Detect which cell encompasses the target text, then output its [X, Y] center coordinate. 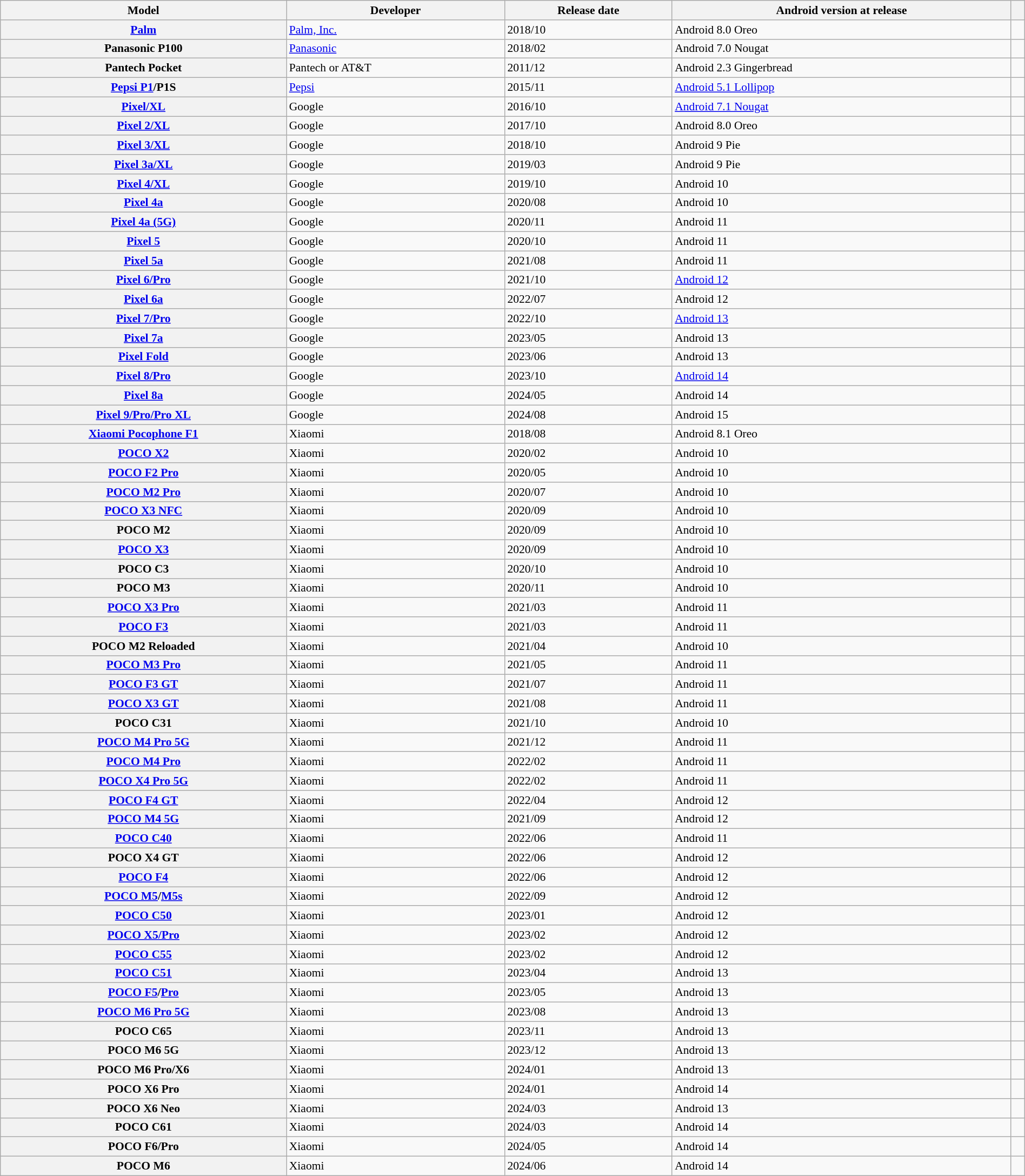
Android 7.0 Nougat [841, 49]
2022/09 [588, 896]
POCO M2 Reloaded [144, 646]
2021/12 [588, 742]
POCO F2 Pro [144, 473]
POCO M6 [144, 1166]
2020/05 [588, 473]
Pixel 2/XL [144, 126]
POCO X3 NFC [144, 511]
2021/04 [588, 646]
POCO M3 [144, 588]
2023/11 [588, 1031]
POCO M5/M5s [144, 896]
2021/09 [588, 819]
POCO X6 Neo [144, 1108]
2022/04 [588, 800]
2016/10 [588, 107]
2015/11 [588, 88]
POCO M6 Pro 5G [144, 1012]
Android 15 [841, 415]
Pixel 8/Pro [144, 376]
2019/10 [588, 184]
Pixel 7a [144, 338]
POCO X3 [144, 550]
Release date [588, 10]
Pixel 3a/XL [144, 164]
POCO X4 GT [144, 858]
2020/02 [588, 454]
2018/08 [588, 434]
2021/05 [588, 665]
Pepsi [396, 88]
POCO F3 GT [144, 685]
POCO X4 Pro 5G [144, 781]
Android 2.3 Gingerbread [841, 68]
POCO M4 Pro 5G [144, 742]
POCO C55 [144, 954]
2024/08 [588, 415]
2020/08 [588, 203]
POCO C61 [144, 1127]
Pantech or AT&T [396, 68]
Panasonic [396, 49]
Pixel/XL [144, 107]
POCO C50 [144, 916]
2019/03 [588, 164]
Pixel 4a (5G) [144, 222]
Pixel 9/Pro/Pro XL [144, 415]
POCO F4 GT [144, 800]
POCO X6 Pro [144, 1089]
Pantech Pocket [144, 68]
Palm, Inc. [396, 30]
POCO M4 5G [144, 819]
2011/12 [588, 68]
Xiaomi Pocophone F1 [144, 434]
2017/10 [588, 126]
Pixel 5a [144, 261]
Pepsi P1/P1S [144, 88]
POCO C40 [144, 839]
POCO M2 [144, 530]
Pixel 6/Pro [144, 280]
2018/02 [588, 49]
Android 5.1 Lollipop [841, 88]
Pixel 5 [144, 242]
Pixel 7/Pro [144, 318]
2023/12 [588, 1051]
2023/04 [588, 973]
2023/10 [588, 376]
Pixel 3/XL [144, 145]
POCO X3 GT [144, 704]
Pixel 4/XL [144, 184]
2022/07 [588, 300]
Palm [144, 30]
POCO M6 Pro/X6 [144, 1070]
2023/01 [588, 916]
Panasonic P100 [144, 49]
Developer [396, 10]
POCO M2 Pro [144, 492]
Android 8.1 Oreo [841, 434]
POCO F5/Pro [144, 993]
Pixel Fold [144, 357]
POCO X2 [144, 454]
2020/07 [588, 492]
2023/06 [588, 357]
POCO F3 [144, 627]
POCO X5/Pro [144, 935]
Model [144, 10]
POCO X3 Pro [144, 608]
POCO M3 Pro [144, 665]
2022/10 [588, 318]
Android 7.1 Nougat [841, 107]
Pixel 8a [144, 396]
Android version at release [841, 10]
2021/07 [588, 685]
POCO C51 [144, 973]
POCO C3 [144, 569]
POCO C31 [144, 723]
POCO M6 5G [144, 1051]
2024/06 [588, 1166]
POCO F6/Pro [144, 1147]
POCO F4 [144, 877]
Pixel 6a [144, 300]
2023/08 [588, 1012]
Pixel 4a [144, 203]
POCO M4 Pro [144, 762]
POCO C65 [144, 1031]
